For the text-containing cell, return its midpoint in [X, Y] coordinate format. 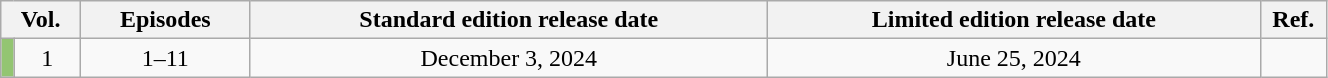
December 3, 2024 [508, 58]
June 25, 2024 [1014, 58]
1 [47, 58]
1–11 [165, 58]
Vol. [41, 20]
Episodes [165, 20]
Standard edition release date [508, 20]
Limited edition release date [1014, 20]
Ref. [1293, 20]
